Return the [X, Y] coordinate for the center point of the cell that contains the specified text.  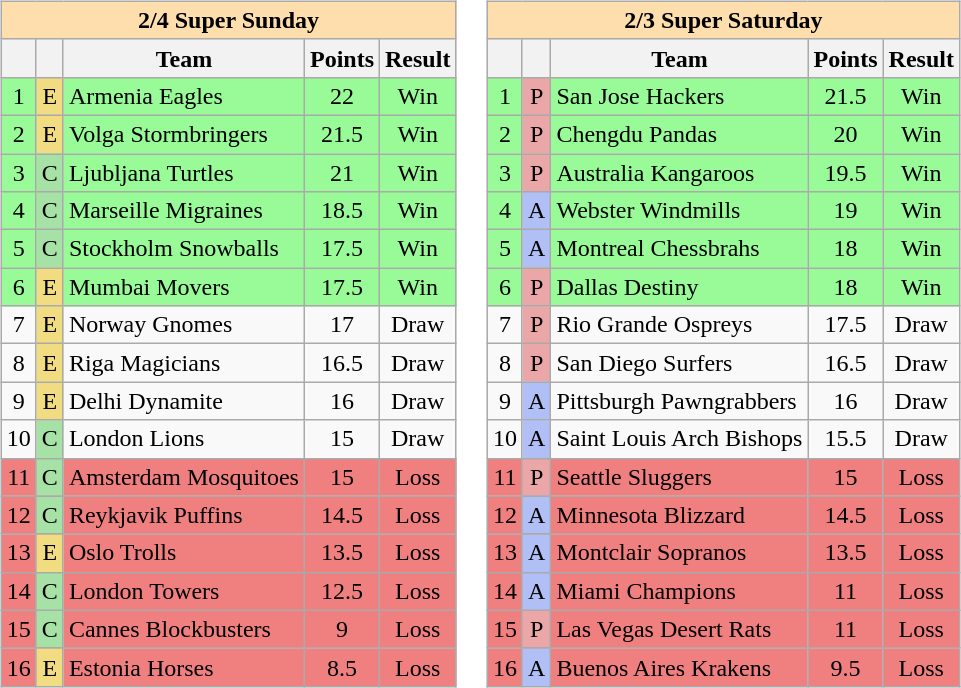
Delhi Dynamite [184, 401]
Miami Champions [680, 591]
9.5 [846, 667]
Saint Louis Arch Bishops [680, 439]
2/4 Super Sunday [228, 20]
Armenia Eagles [184, 96]
Reykjavik Puffins [184, 515]
17 [342, 325]
Buenos Aires Krakens [680, 667]
Volga Stormbringers [184, 134]
12.5 [342, 591]
San Diego Surfers [680, 363]
8.5 [342, 667]
London Lions [184, 439]
Oslo Trolls [184, 553]
19 [846, 211]
Cannes Blockbusters [184, 629]
Estonia Horses [184, 667]
Chengdu Pandas [680, 134]
Australia Kangaroos [680, 173]
15.5 [846, 439]
Montclair Sopranos [680, 553]
Stockholm Snowballs [184, 249]
21 [342, 173]
Amsterdam Mosquitoes [184, 477]
Rio Grande Ospreys [680, 325]
Montreal Chessbrahs [680, 249]
Norway Gnomes [184, 325]
18.5 [342, 211]
Dallas Destiny [680, 287]
Las Vegas Desert Rats [680, 629]
22 [342, 96]
Riga Magicians [184, 363]
Webster Windmills [680, 211]
2/3 Super Saturday [723, 20]
San Jose Hackers [680, 96]
Mumbai Movers [184, 287]
20 [846, 134]
19.5 [846, 173]
Minnesota Blizzard [680, 515]
London Towers [184, 591]
Ljubljana Turtles [184, 173]
Marseille Migraines [184, 211]
Pittsburgh Pawngrabbers [680, 401]
Seattle Sluggers [680, 477]
